Search for the cell housing the specified text and yield its (x, y) center coordinate. 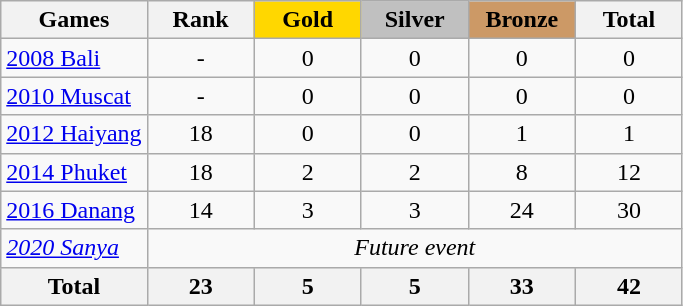
Future event (414, 248)
30 (628, 210)
Gold (308, 20)
12 (628, 172)
2012 Haiyang (74, 134)
33 (522, 286)
2016 Danang (74, 210)
Games (74, 20)
23 (200, 286)
8 (522, 172)
24 (522, 210)
2010 Muscat (74, 96)
2014 Phuket (74, 172)
2020 Sanya (74, 248)
Silver (414, 20)
14 (200, 210)
42 (628, 286)
Rank (200, 20)
Bronze (522, 20)
2008 Bali (74, 58)
